Find where the given text appears and provide that cell's center as (x, y) coordinate. 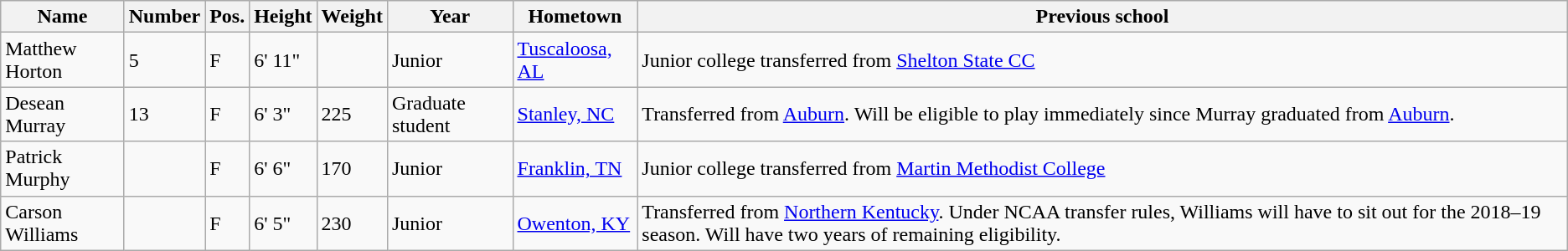
6' 6" (283, 169)
Pos. (228, 17)
Name (62, 17)
Height (283, 17)
6' 5" (283, 223)
5 (164, 60)
Transferred from Auburn. Will be eligible to play immediately since Murray graduated from Auburn. (1102, 114)
Junior college transferred from Martin Methodist College (1102, 169)
Matthew Horton (62, 60)
Carson Williams (62, 223)
230 (352, 223)
6' 11" (283, 60)
Owenton, KY (575, 223)
170 (352, 169)
Previous school (1102, 17)
Graduate student (450, 114)
Weight (352, 17)
Desean Murray (62, 114)
Hometown (575, 17)
Tuscaloosa, AL (575, 60)
Junior college transferred from Shelton State CC (1102, 60)
Patrick Murphy (62, 169)
Franklin, TN (575, 169)
Stanley, NC (575, 114)
225 (352, 114)
Year (450, 17)
Number (164, 17)
13 (164, 114)
6' 3" (283, 114)
